Find where the given text appears and provide that cell's center as [X, Y] coordinate. 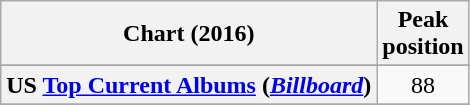
Peak position [423, 34]
US Top Current Albums (Billboard) [189, 85]
Chart (2016) [189, 34]
88 [423, 85]
